Detect which cell encompasses the target text, then output its (X, Y) center coordinate. 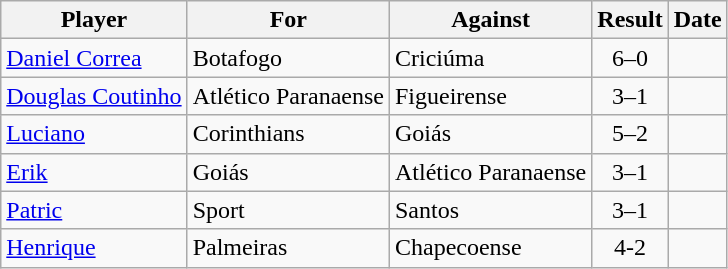
Against (490, 20)
Criciúma (490, 58)
Player (94, 20)
Result (630, 20)
4-2 (630, 248)
Douglas Coutinho (94, 96)
Chapecoense (490, 248)
Daniel Correa (94, 58)
Corinthians (288, 134)
Sport (288, 210)
Luciano (94, 134)
Patric (94, 210)
6–0 (630, 58)
Figueirense (490, 96)
Henrique (94, 248)
5–2 (630, 134)
For (288, 20)
Erik (94, 172)
Date (698, 20)
Botafogo (288, 58)
Santos (490, 210)
Palmeiras (288, 248)
